Extract the [x, y] coordinate from the center of the cell holding the provided text.  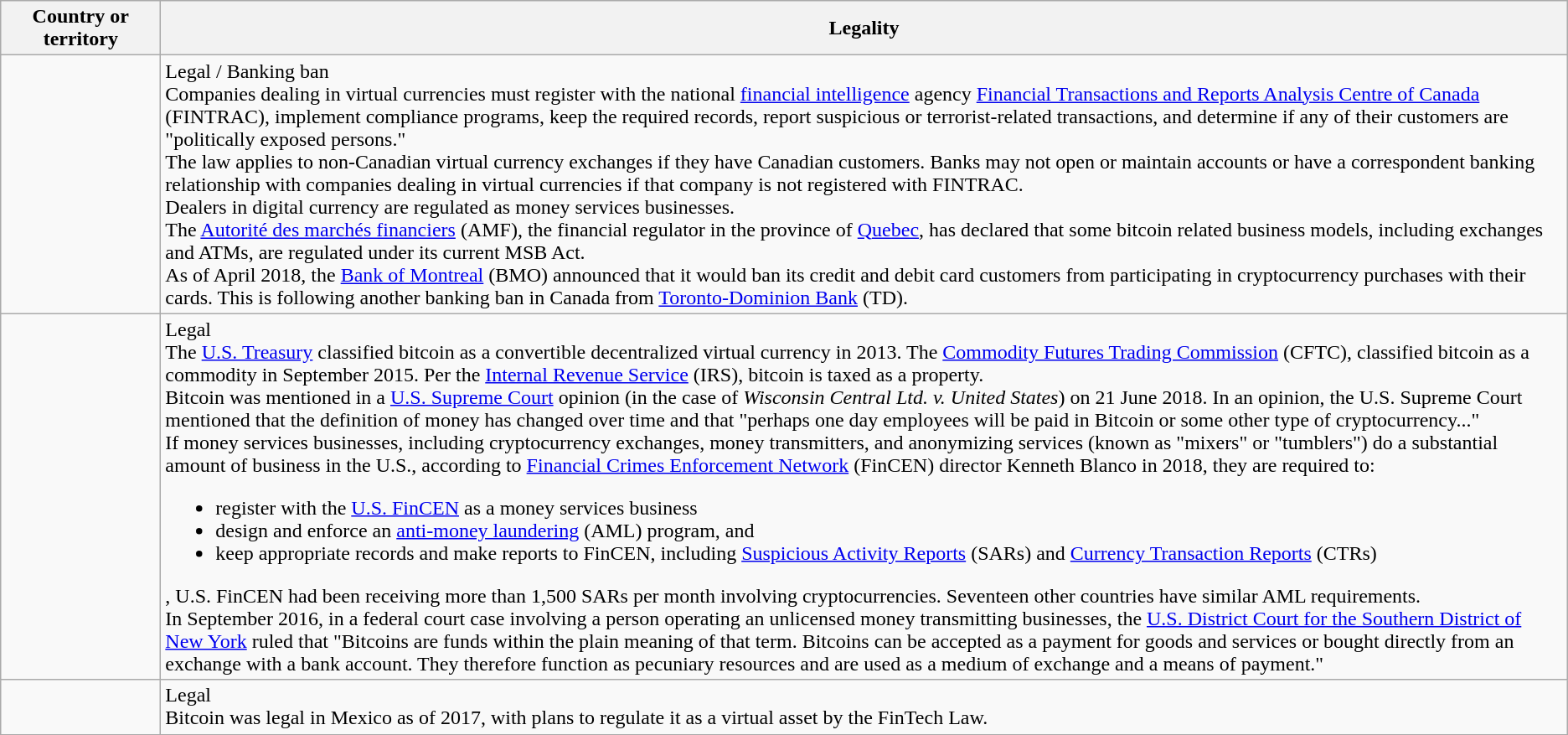
Country or territory [80, 28]
LegalBitcoin was legal in Mexico as of 2017, with plans to regulate it as a virtual asset by the FinTech Law. [864, 707]
Legality [864, 28]
